Scan for the cell matching the given text and deliver its (X, Y) coordinate at center. 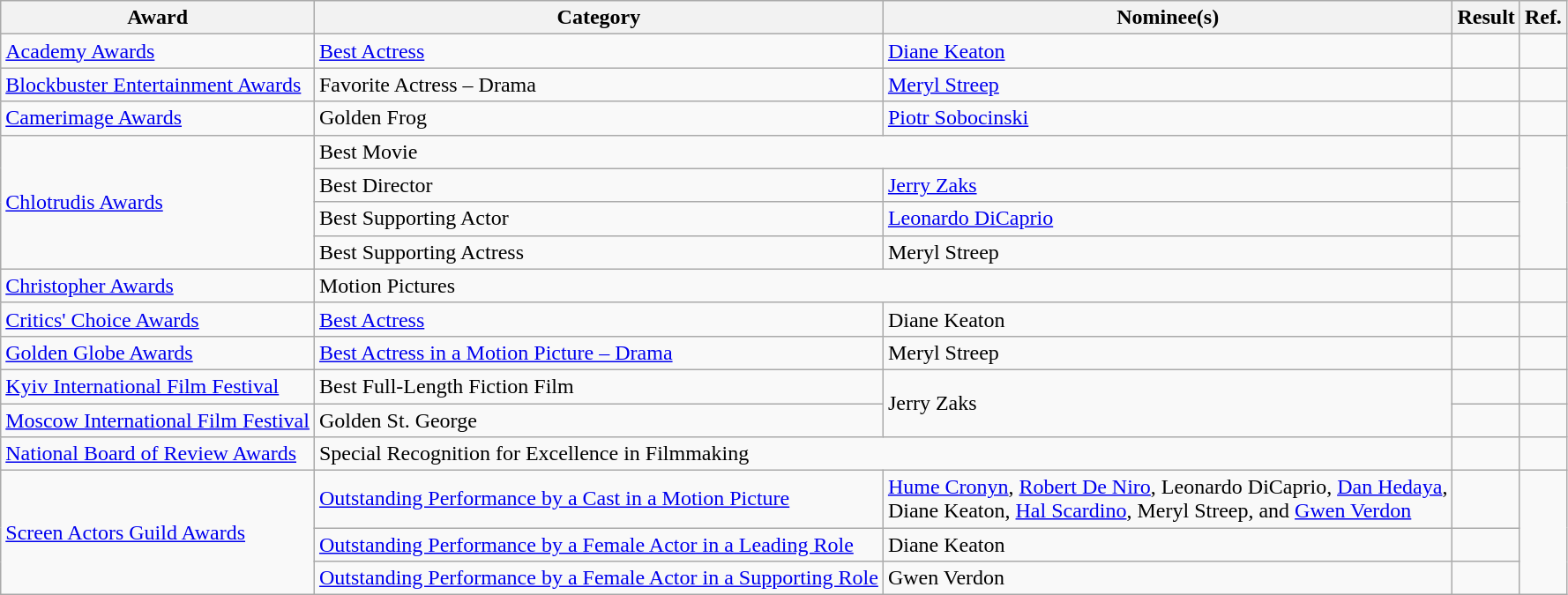
Category (598, 18)
Best Supporting Actress (598, 252)
Gwen Verdon (1168, 578)
Outstanding Performance by a Female Actor in a Leading Role (598, 545)
National Board of Review Awards (158, 454)
Best Supporting Actor (598, 219)
Special Recognition for Excellence in Filmmaking (884, 454)
Favorite Actress – Drama (598, 85)
Nominee(s) (1168, 18)
Screen Actors Guild Awards (158, 532)
Outstanding Performance by a Cast in a Motion Picture (598, 499)
Best Full-Length Fiction Film (598, 386)
Leonardo DiCaprio (1168, 219)
Ref. (1543, 18)
Piotr Sobocinski (1168, 118)
Best Director (598, 185)
Critics' Choice Awards (158, 319)
Golden Frog (598, 118)
Best Actress in a Motion Picture – Drama (598, 353)
Christopher Awards (158, 286)
Outstanding Performance by a Female Actor in a Supporting Role (598, 578)
Result (1486, 18)
Moscow International Film Festival (158, 420)
Motion Pictures (884, 286)
Hume Cronyn, Robert De Niro, Leonardo DiCaprio, Dan Hedaya, Diane Keaton, Hal Scardino, Meryl Streep, and Gwen Verdon (1168, 499)
Kyiv International Film Festival (158, 386)
Academy Awards (158, 51)
Blockbuster Entertainment Awards (158, 85)
Camerimage Awards (158, 118)
Award (158, 18)
Chlotrudis Awards (158, 202)
Golden Globe Awards (158, 353)
Best Movie (884, 152)
Golden St. George (598, 420)
